Identify which cell holds the provided text, then report its (X, Y) central coordinate. 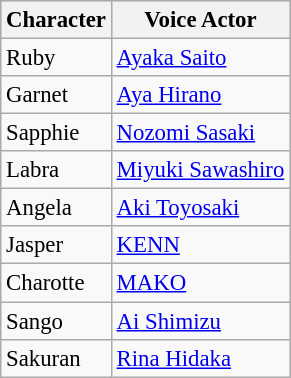
Garnet (56, 95)
Aya Hirano (200, 95)
Sakuran (56, 358)
Ayaka Saito (200, 57)
Voice Actor (200, 20)
Nozomi Sasaki (200, 133)
Jasper (56, 245)
MAKO (200, 283)
KENN (200, 245)
Sango (56, 321)
Character (56, 20)
Rina Hidaka (200, 358)
Labra (56, 170)
Ai Shimizu (200, 321)
Angela (56, 208)
Miyuki Sawashiro (200, 170)
Charotte (56, 283)
Sapphie (56, 133)
Aki Toyosaki (200, 208)
Ruby (56, 57)
